Detect which cell encompasses the target text, then output its [X, Y] center coordinate. 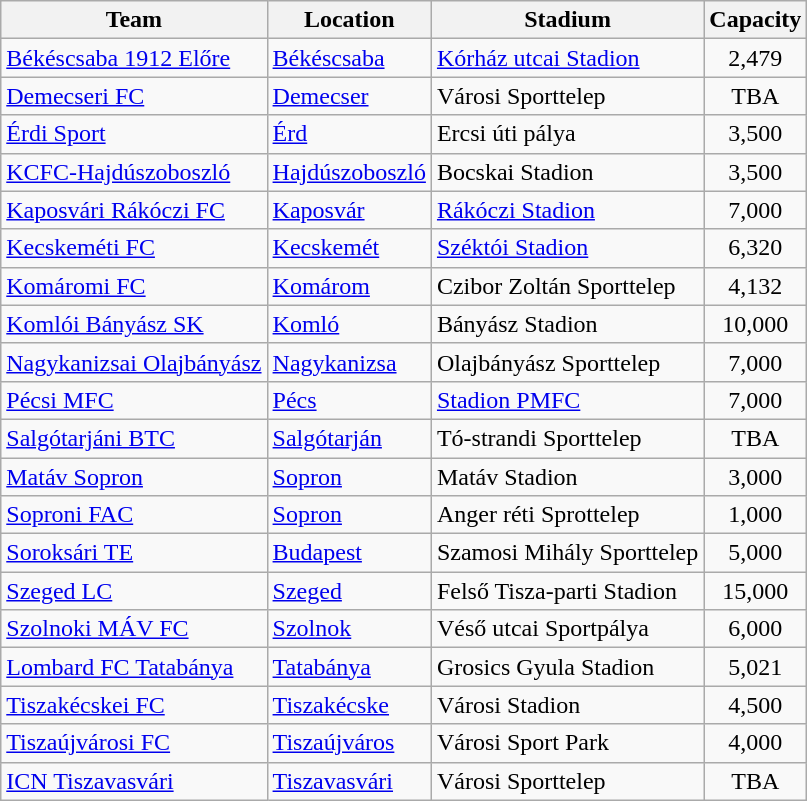
Széktói Stadion [567, 248]
Bocskai Stadion [567, 172]
Grosics Gyula Stadion [567, 667]
Tiszakécskei FC [134, 705]
Komáromi FC [134, 286]
1,000 [756, 515]
Békéscsaba 1912 Előre [134, 58]
Hajdúszoboszló [349, 172]
Location [349, 20]
Team [134, 20]
Szeged [349, 591]
Matáv Stadion [567, 477]
6,000 [756, 629]
5,000 [756, 553]
Salgótarjáni BTC [134, 438]
Felső Tisza-parti Stadion [567, 591]
15,000 [756, 591]
Szolnoki MÁV FC [134, 629]
Kaposvár [349, 210]
Stadium [567, 20]
Tiszaújváros [349, 743]
Városi Stadion [567, 705]
Soroksári TE [134, 553]
5,021 [756, 667]
Városi Sport Park [567, 743]
Nagykanizsai Olajbányász [134, 362]
Komárom [349, 286]
Bányász Stadion [567, 324]
Kaposvári Rákóczi FC [134, 210]
Tiszakécske [349, 705]
Komló [349, 324]
Tatabánya [349, 667]
Pécsi MFC [134, 400]
Soproni FAC [134, 515]
Salgótarján [349, 438]
KCFC-Hajdúszoboszló [134, 172]
ICN Tiszavasvári [134, 781]
4,132 [756, 286]
Tó-strandi Sporttelep [567, 438]
6,320 [756, 248]
Kecskeméti FC [134, 248]
2,479 [756, 58]
Matáv Sopron [134, 477]
Czibor Zoltán Sporttelep [567, 286]
Capacity [756, 20]
Olajbányász Sporttelep [567, 362]
Békéscsaba [349, 58]
Kecskemét [349, 248]
Szolnok [349, 629]
Kórház utcai Stadion [567, 58]
10,000 [756, 324]
Tiszaújvárosi FC [134, 743]
Ercsi úti pálya [567, 134]
Stadion PMFC [567, 400]
Demecser [349, 96]
Budapest [349, 553]
Rákóczi Stadion [567, 210]
Szamosi Mihály Sporttelep [567, 553]
Komlói Bányász SK [134, 324]
4,500 [756, 705]
Érdi Sport [134, 134]
Nagykanizsa [349, 362]
Lombard FC Tatabánya [134, 667]
3,000 [756, 477]
Anger réti Sprottelep [567, 515]
Érd [349, 134]
Demecseri FC [134, 96]
Tiszavasvári [349, 781]
Véső utcai Sportpálya [567, 629]
Szeged LC [134, 591]
4,000 [756, 743]
Pécs [349, 400]
